Capture the cell that displays the provided text and extract its [x, y] central coordinate. 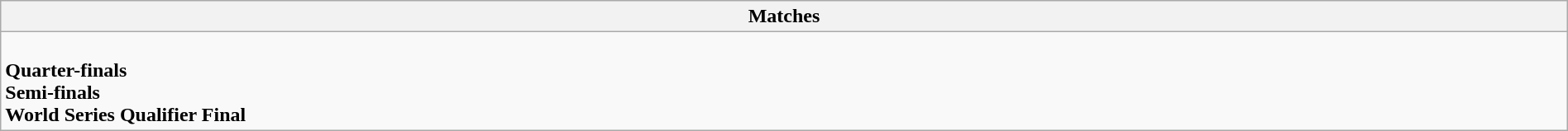
Matches [784, 16]
Quarter-finals Semi-finals World Series Qualifier Final [784, 81]
